Scan for the cell matching the given text and deliver its [x, y] coordinate at center. 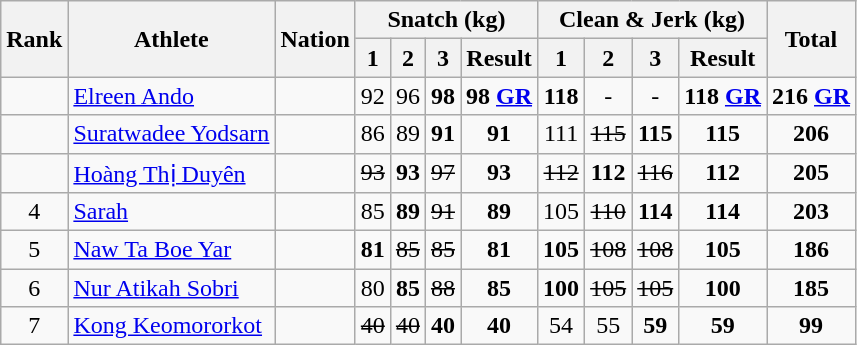
86 [372, 134]
5 [34, 250]
206 [810, 134]
Clean & Jerk (kg) [652, 20]
111 [562, 134]
96 [408, 96]
98 [442, 96]
Elreen Ando [172, 96]
110 [608, 212]
92 [372, 96]
88 [442, 288]
Naw Ta Boe Yar [172, 250]
185 [810, 288]
55 [608, 326]
4 [34, 212]
Nur Atikah Sobri [172, 288]
6 [34, 288]
Athlete [172, 39]
Suratwadee Yodsarn [172, 134]
80 [372, 288]
216 GR [810, 96]
54 [562, 326]
98 GR [498, 96]
205 [810, 173]
Nation [315, 39]
Total [810, 39]
118 [562, 96]
7 [34, 326]
Rank [34, 39]
99 [810, 326]
186 [810, 250]
203 [810, 212]
Hoàng Thị Duyên [172, 173]
97 [442, 173]
Sarah [172, 212]
Snatch (kg) [446, 20]
118 GR [723, 96]
116 [656, 173]
Kong Keomororkot [172, 326]
